Determine the (X, Y) coordinate at the center of the cell enclosing the given text.  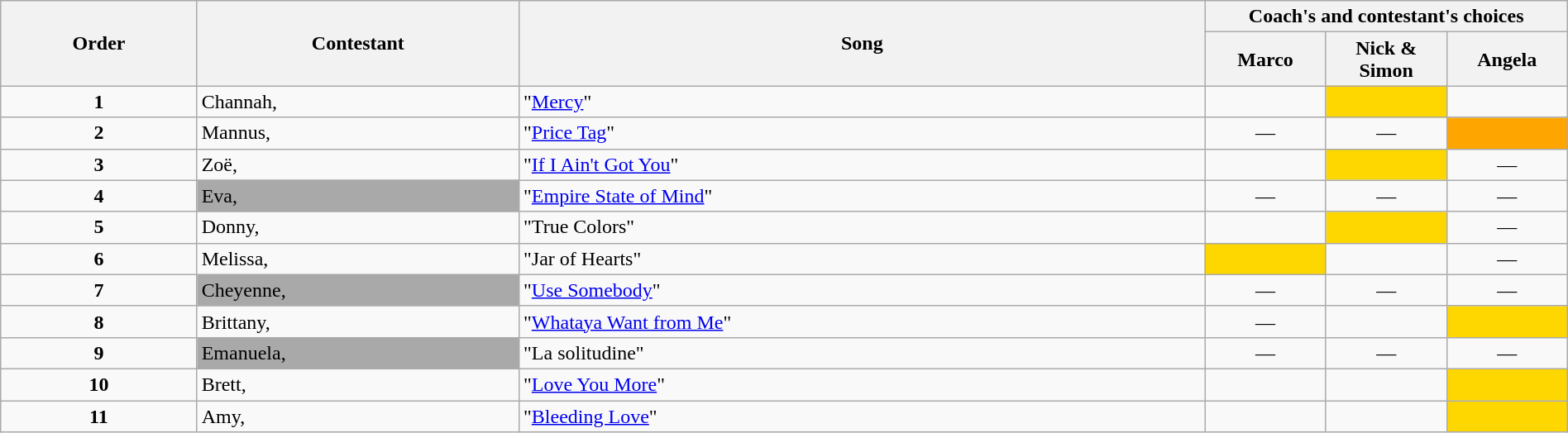
Cheyenne, (357, 290)
Melissa, (357, 259)
9 (99, 353)
7 (99, 290)
Mannus, (357, 133)
11 (99, 416)
Amy, (357, 416)
Channah, (357, 102)
3 (99, 164)
"True Colors" (863, 227)
"If I Ain't Got You" (863, 164)
"Bleeding Love" (863, 416)
Emanuela, (357, 353)
Brett, (357, 384)
"Jar of Hearts" (863, 259)
Nick & Simon (1386, 59)
Contestant (357, 43)
Eva, (357, 196)
Song (863, 43)
4 (99, 196)
"Mercy" (863, 102)
Brittany, (357, 321)
Coach's and contestant's choices (1386, 17)
"Use Somebody" (863, 290)
Angela (1507, 59)
Donny, (357, 227)
Order (99, 43)
Zoë, (357, 164)
8 (99, 321)
"Love You More" (863, 384)
1 (99, 102)
"Whataya Want from Me" (863, 321)
6 (99, 259)
"Price Tag" (863, 133)
Marco (1265, 59)
5 (99, 227)
10 (99, 384)
"Empire State of Mind" (863, 196)
2 (99, 133)
"La solitudine" (863, 353)
